Search for the cell housing the specified text and yield its [x, y] center coordinate. 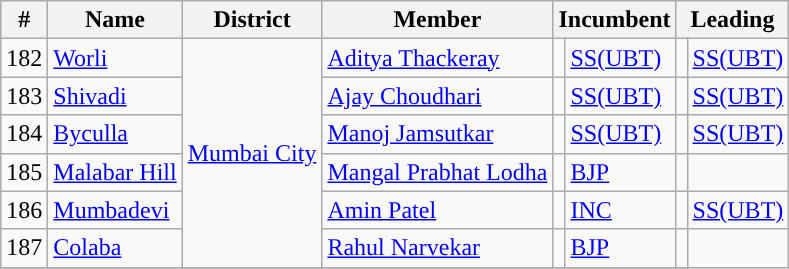
Byculla [115, 134]
Colaba [115, 248]
Shivadi [115, 96]
Incumbent [614, 20]
183 [24, 96]
Aditya Thackeray [438, 58]
Member [438, 20]
185 [24, 172]
187 [24, 248]
Name [115, 20]
Mumbai City [252, 153]
184 [24, 134]
182 [24, 58]
Mumbadevi [115, 210]
Worli [115, 58]
# [24, 20]
INC [620, 210]
Ajay Choudhari [438, 96]
Mangal Prabhat Lodha [438, 172]
Manoj Jamsutkar [438, 134]
Rahul Narvekar [438, 248]
Amin Patel [438, 210]
Leading [732, 20]
Malabar Hill [115, 172]
186 [24, 210]
District [252, 20]
